Provide the (x, y) coordinate of the cell's center where the given text is located.  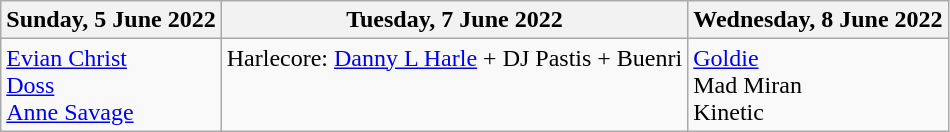
Tuesday, 7 June 2022 (454, 20)
Harlecore: Danny L Harle + DJ Pastis + Buenri (454, 85)
Evian ChristDossAnne Savage (111, 85)
GoldieMad MiranKinetic (818, 85)
Wednesday, 8 June 2022 (818, 20)
Sunday, 5 June 2022 (111, 20)
